Pinpoint the cell where the given text exists, returning its (X, Y) midpoint coordinate. 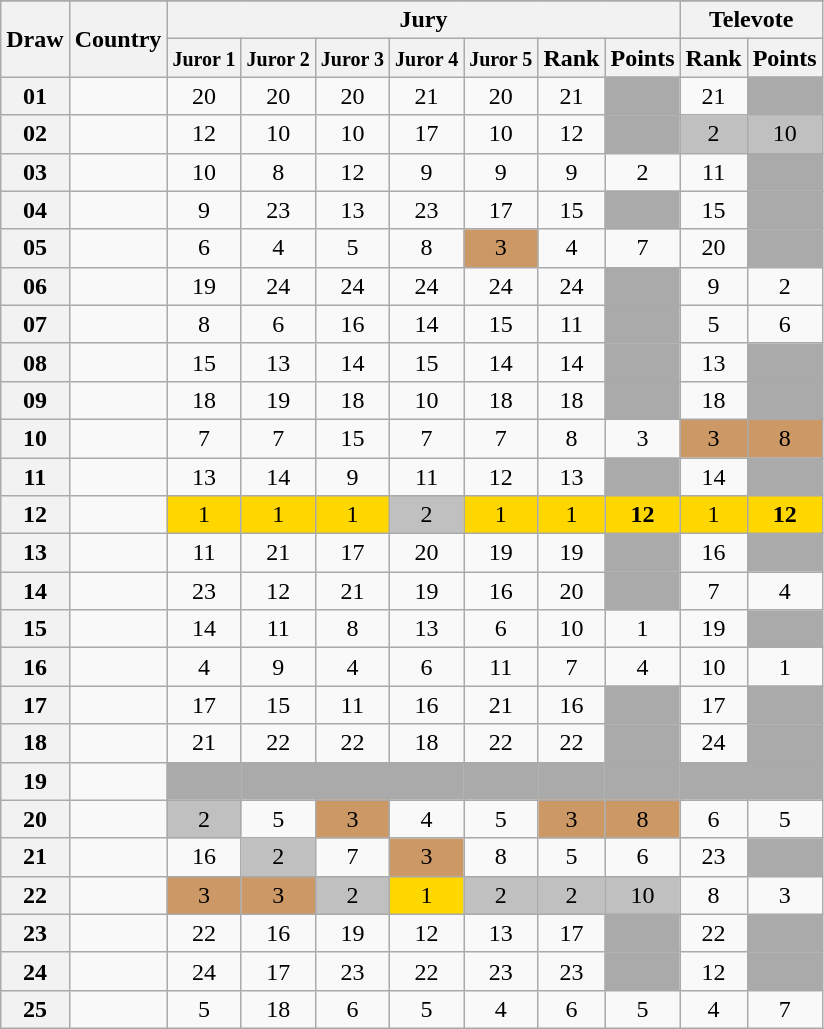
02 (35, 134)
25 (35, 1009)
Juror 3 (352, 58)
Juror 1 (204, 58)
03 (35, 172)
Juror 2 (278, 58)
01 (35, 96)
05 (35, 248)
Country (118, 39)
Juror 5 (501, 58)
Juror 4 (426, 58)
07 (35, 324)
Draw (35, 39)
06 (35, 286)
08 (35, 362)
09 (35, 400)
Jury (424, 20)
Televote (751, 20)
04 (35, 210)
